Determine the [x, y] coordinate at the center of the cell enclosing the given text.  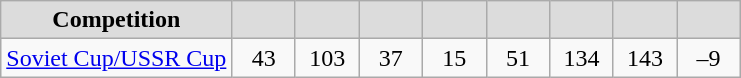
134 [582, 58]
143 [645, 58]
Competition [116, 20]
43 [264, 58]
15 [455, 58]
103 [327, 58]
–9 [709, 58]
Soviet Cup/USSR Cup [116, 58]
37 [391, 58]
51 [518, 58]
